Scan for the cell matching the given text and deliver its [x, y] coordinate at center. 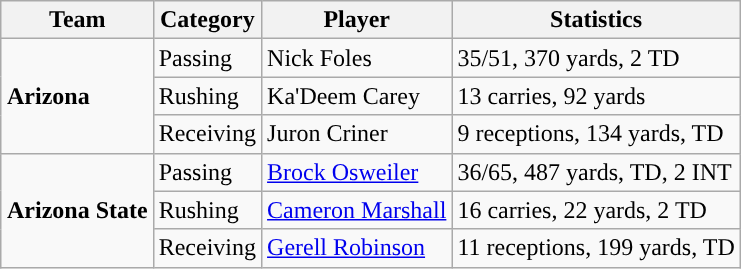
Juron Criner [357, 134]
9 receptions, 134 yards, TD [596, 134]
Gerell Robinson [357, 248]
Brock Osweiler [357, 172]
Statistics [596, 20]
Category [207, 20]
Cameron Marshall [357, 210]
Ka'Deem Carey [357, 96]
36/65, 487 yards, TD, 2 INT [596, 172]
16 carries, 22 yards, 2 TD [596, 210]
Arizona [77, 96]
Team [77, 20]
35/51, 370 yards, 2 TD [596, 58]
Player [357, 20]
13 carries, 92 yards [596, 96]
Arizona State [77, 210]
Nick Foles [357, 58]
11 receptions, 199 yards, TD [596, 248]
